Output the [x, y] coordinate of the center of the cell containing the given text.  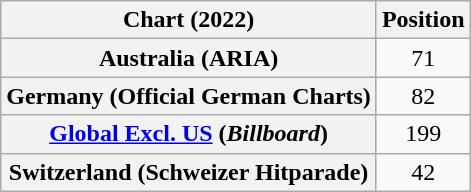
Australia (ARIA) [189, 58]
199 [423, 134]
Chart (2022) [189, 20]
Global Excl. US (Billboard) [189, 134]
Germany (Official German Charts) [189, 96]
82 [423, 96]
42 [423, 172]
Position [423, 20]
Switzerland (Schweizer Hitparade) [189, 172]
71 [423, 58]
